Capture the cell that displays the provided text and extract its [x, y] central coordinate. 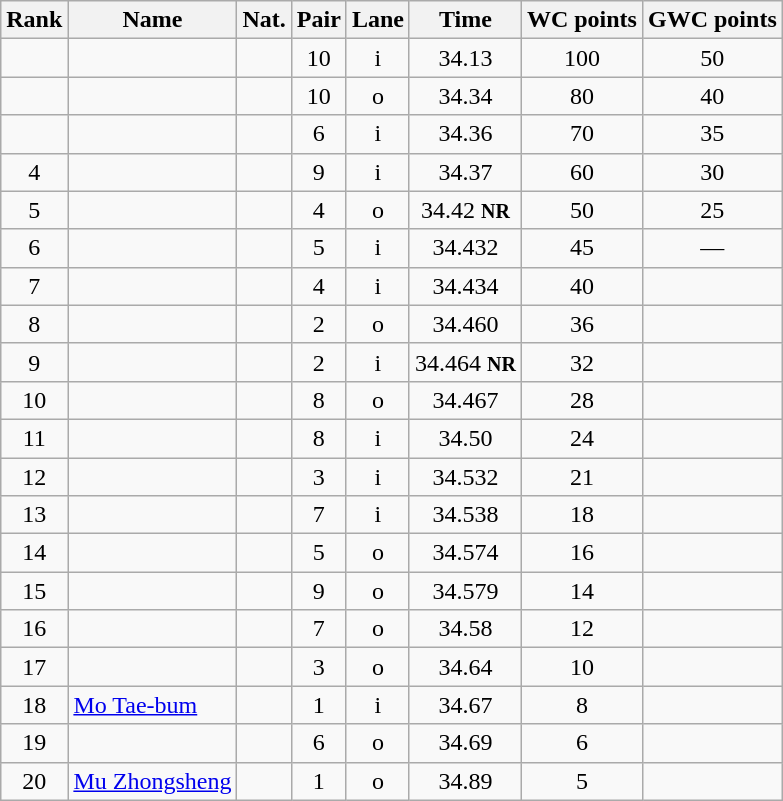
Mo Tae-bum [152, 705]
34.50 [465, 438]
80 [582, 96]
30 [712, 172]
Pair [318, 20]
34.579 [465, 591]
13 [34, 515]
Time [465, 20]
25 [712, 210]
17 [34, 667]
WC points [582, 20]
34.89 [465, 781]
34.574 [465, 553]
34.532 [465, 477]
34.37 [465, 172]
34.432 [465, 248]
Lane [378, 20]
45 [582, 248]
34.467 [465, 400]
34.460 [465, 324]
34.69 [465, 743]
34.538 [465, 515]
34.58 [465, 629]
24 [582, 438]
11 [34, 438]
34.13 [465, 58]
21 [582, 477]
36 [582, 324]
60 [582, 172]
Mu Zhongsheng [152, 781]
34.464 NR [465, 362]
34.42 NR [465, 210]
70 [582, 134]
— [712, 248]
19 [34, 743]
Rank [34, 20]
Name [152, 20]
34.34 [465, 96]
28 [582, 400]
34.36 [465, 134]
GWC points [712, 20]
34.434 [465, 286]
34.67 [465, 705]
35 [712, 134]
100 [582, 58]
15 [34, 591]
20 [34, 781]
Nat. [264, 20]
34.64 [465, 667]
32 [582, 362]
